Scan for the cell matching the given text and deliver its (X, Y) coordinate at center. 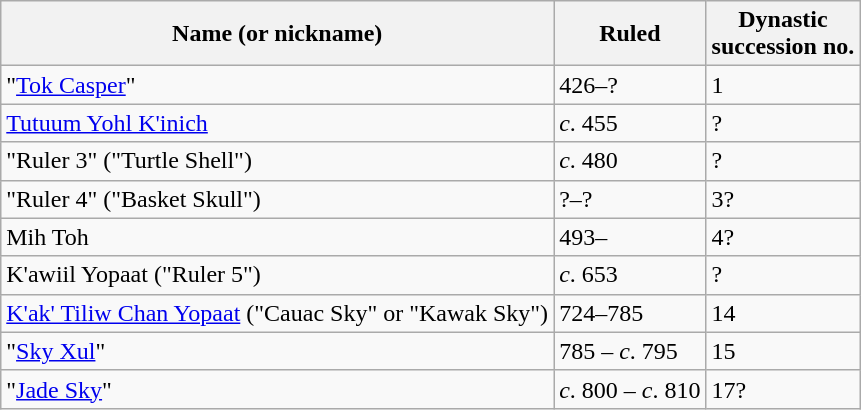
Tutuum Yohl K'inich (278, 123)
14 (783, 313)
K'awiil Yopaat ("Ruler 5") (278, 275)
3? (783, 199)
c. 455 (630, 123)
Ruled (630, 34)
"Jade Sky" (278, 389)
Dynasticsuccession no. (783, 34)
17? (783, 389)
493– (630, 237)
c. 480 (630, 161)
15 (783, 351)
"Ruler 3" ("Turtle Shell") (278, 161)
4? (783, 237)
"Tok Casper" (278, 85)
Mih Toh (278, 237)
?–? (630, 199)
724–785 (630, 313)
"Sky Xul" (278, 351)
K'ak' Tiliw Chan Yopaat ("Cauac Sky" or "Kawak Sky") (278, 313)
426–? (630, 85)
c. 653 (630, 275)
1 (783, 85)
Name (or nickname) (278, 34)
"Ruler 4" ("Basket Skull") (278, 199)
785 – c. 795 (630, 351)
c. 800 – c. 810 (630, 389)
